For the text-containing cell, return its midpoint in (X, Y) coordinate format. 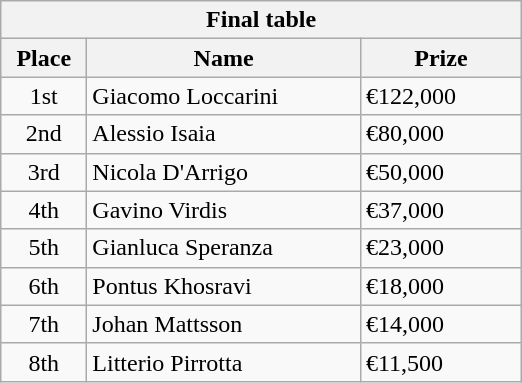
€18,000 (440, 286)
Litterio Pirrotta (224, 362)
Nicola D'Arrigo (224, 172)
€37,000 (440, 210)
€14,000 (440, 324)
Gianluca Speranza (224, 248)
7th (44, 324)
Johan Mattsson (224, 324)
Giacomo Loccarini (224, 96)
5th (44, 248)
€11,500 (440, 362)
2nd (44, 134)
Place (44, 58)
Alessio Isaia (224, 134)
€80,000 (440, 134)
€122,000 (440, 96)
8th (44, 362)
6th (44, 286)
Pontus Khosravi (224, 286)
1st (44, 96)
Prize (440, 58)
Gavino Virdis (224, 210)
Final table (262, 20)
€23,000 (440, 248)
€50,000 (440, 172)
Name (224, 58)
4th (44, 210)
3rd (44, 172)
